Search for the cell housing the specified text and yield its (x, y) center coordinate. 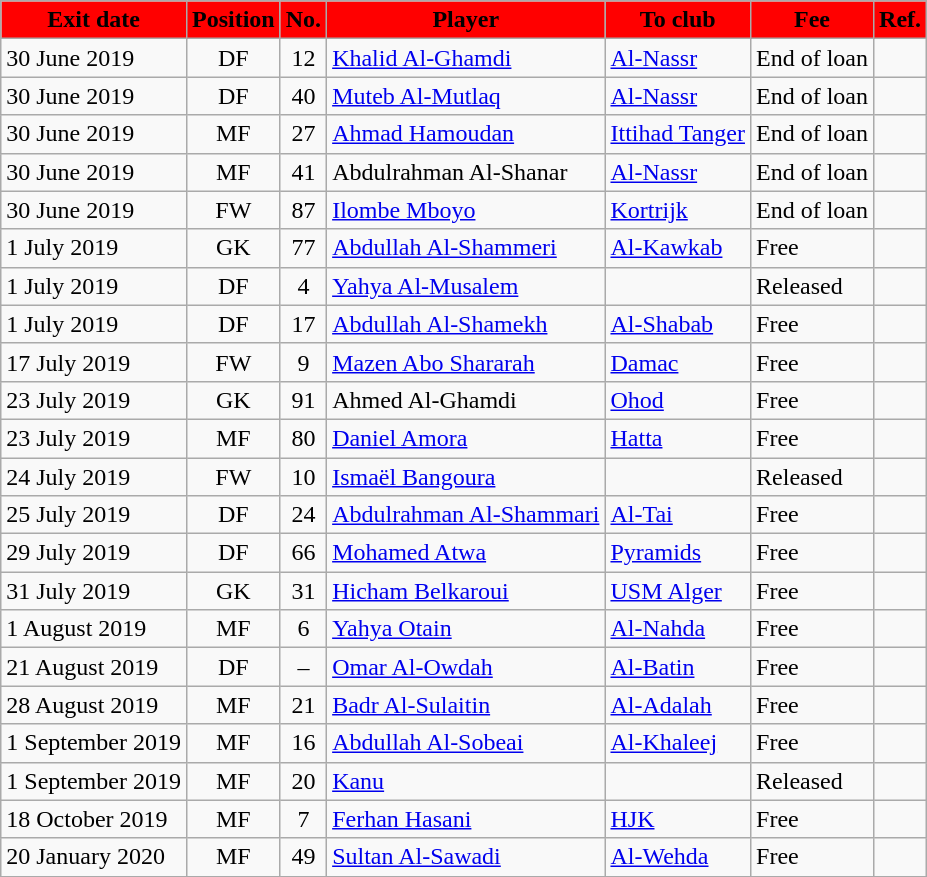
16 (303, 743)
10 (303, 477)
17 (303, 324)
25 July 2019 (94, 515)
17 July 2019 (94, 362)
66 (303, 553)
Abdullah Al-Sobeai (466, 743)
Hatta (678, 438)
Position (233, 20)
Muteb Al-Mutlaq (466, 96)
Ferhan Hasani (466, 819)
To club (678, 20)
87 (303, 210)
91 (303, 400)
Yahya Al-Musalem (466, 286)
No. (303, 20)
Pyramids (678, 553)
20 January 2020 (94, 857)
49 (303, 857)
HJK (678, 819)
Ittihad Tanger (678, 134)
Abdullah Al-Shammeri (466, 248)
Al-Shabab (678, 324)
Al-Batin (678, 667)
Omar Al-Owdah (466, 667)
Hicham Belkaroui (466, 591)
Al-Khaleej (678, 743)
24 (303, 515)
21 (303, 705)
9 (303, 362)
Al-Tai (678, 515)
Damac (678, 362)
20 (303, 781)
Ref. (900, 20)
Player (466, 20)
27 (303, 134)
Ahmed Al-Ghamdi (466, 400)
1 August 2019 (94, 629)
Al-Nahda (678, 629)
Mohamed Atwa (466, 553)
40 (303, 96)
Al-Kawkab (678, 248)
Sultan Al-Sawadi (466, 857)
31 July 2019 (94, 591)
7 (303, 819)
Kanu (466, 781)
21 August 2019 (94, 667)
28 August 2019 (94, 705)
Ahmad Hamoudan (466, 134)
18 October 2019 (94, 819)
29 July 2019 (94, 553)
Yahya Otain (466, 629)
6 (303, 629)
Mazen Abo Shararah (466, 362)
– (303, 667)
Fee (812, 20)
Kortrijk (678, 210)
12 (303, 58)
Al-Wehda (678, 857)
Ilombe Mboyo (466, 210)
USM Alger (678, 591)
Abdulrahman Al-Shanar (466, 172)
Khalid Al-Ghamdi (466, 58)
Daniel Amora (466, 438)
Exit date (94, 20)
80 (303, 438)
Al-Adalah (678, 705)
31 (303, 591)
Abdulrahman Al-Shammari (466, 515)
Ohod (678, 400)
24 July 2019 (94, 477)
77 (303, 248)
4 (303, 286)
Ismaël Bangoura (466, 477)
Abdullah Al-Shamekh (466, 324)
41 (303, 172)
Badr Al-Sulaitin (466, 705)
